Search for the cell housing the specified text and yield its [X, Y] center coordinate. 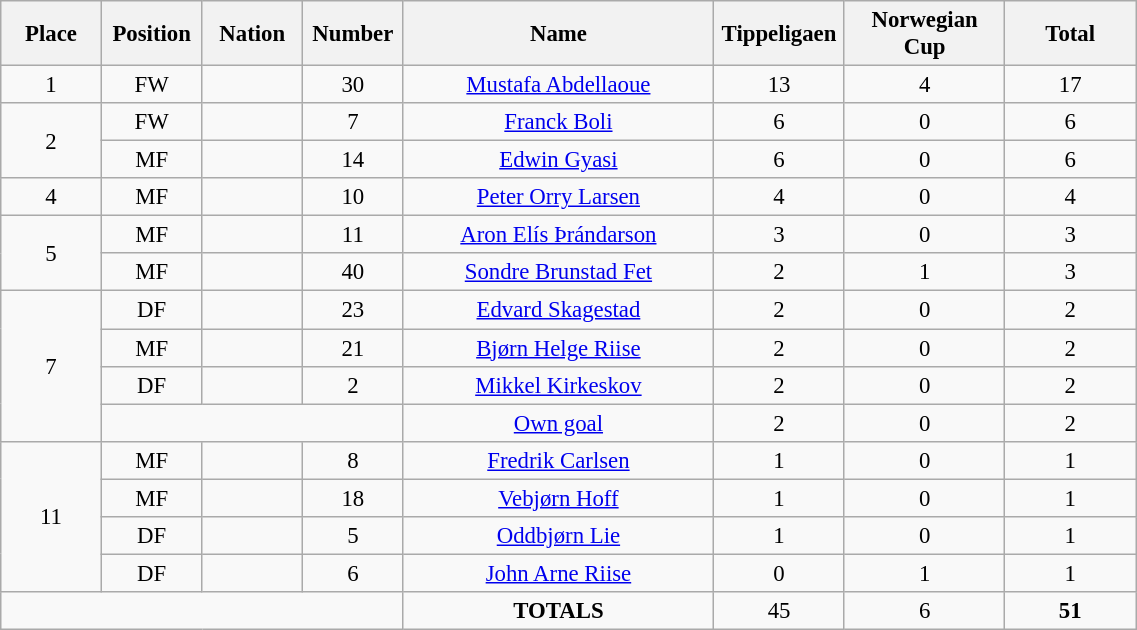
13 [780, 85]
30 [354, 85]
40 [354, 273]
51 [1070, 611]
Vebjørn Hoff [558, 498]
Total [1070, 34]
Edwin Gyasi [558, 160]
Peter Orry Larsen [558, 197]
Own goal [558, 423]
TOTALS [558, 611]
John Arne Riise [558, 573]
Position [152, 34]
45 [780, 611]
Oddbjørn Lie [558, 536]
Mikkel Kirkeskov [558, 385]
Franck Boli [558, 122]
23 [354, 310]
Nation [252, 34]
Bjørn Helge Riise [558, 348]
18 [354, 498]
21 [354, 348]
10 [354, 197]
Edvard Skagestad [558, 310]
8 [354, 460]
Tippeligaen [780, 34]
17 [1070, 85]
Fredrik Carlsen [558, 460]
Aron Elís Þrándarson [558, 235]
Number [354, 34]
Place [52, 34]
Mustafa Abdellaoue [558, 85]
14 [354, 160]
Norwegian Cup [924, 34]
Name [558, 34]
Sondre Brunstad Fet [558, 273]
